Extract the [X, Y] coordinate from the center of the cell holding the provided text.  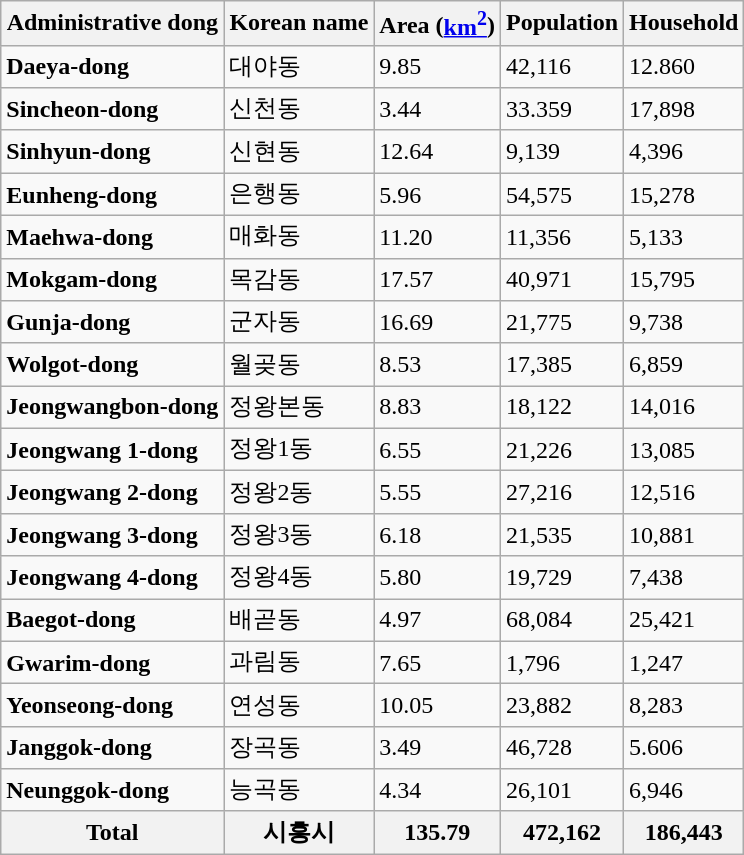
4.34 [438, 790]
Jeongwang 2-dong [112, 492]
17,898 [684, 110]
9.85 [438, 66]
9,738 [684, 322]
정왕4동 [299, 578]
40,971 [562, 280]
Jeongwangbon-dong [112, 408]
4,396 [684, 152]
54,575 [562, 194]
월곶동 [299, 364]
33.359 [562, 110]
14,016 [684, 408]
10,881 [684, 534]
26,101 [562, 790]
Jeongwang 3-dong [112, 534]
Jeongwang 4-dong [112, 578]
정왕3동 [299, 534]
135.79 [438, 832]
Mokgam-dong [112, 280]
8.83 [438, 408]
Administrative dong [112, 24]
Yeonseong-dong [112, 706]
25,421 [684, 620]
8,283 [684, 706]
12.64 [438, 152]
10.05 [438, 706]
5,133 [684, 238]
6.18 [438, 534]
11.20 [438, 238]
Sincheon-dong [112, 110]
6,946 [684, 790]
Maehwa-dong [112, 238]
9,139 [562, 152]
Janggok-dong [112, 748]
매화동 [299, 238]
21,775 [562, 322]
능곡동 [299, 790]
정왕본동 [299, 408]
Population [562, 24]
12,516 [684, 492]
472,162 [562, 832]
15,795 [684, 280]
18,122 [562, 408]
신천동 [299, 110]
23,882 [562, 706]
21,226 [562, 450]
은행동 [299, 194]
신현동 [299, 152]
과림동 [299, 662]
11,356 [562, 238]
4.97 [438, 620]
연성동 [299, 706]
배곧동 [299, 620]
Area (km2) [438, 24]
15,278 [684, 194]
6.55 [438, 450]
13,085 [684, 450]
5.55 [438, 492]
8.53 [438, 364]
Eunheng-dong [112, 194]
목감동 [299, 280]
정왕1동 [299, 450]
Neunggok-dong [112, 790]
군자동 [299, 322]
3.49 [438, 748]
Baegot-dong [112, 620]
186,443 [684, 832]
42,116 [562, 66]
16.69 [438, 322]
Daeya-dong [112, 66]
5.606 [684, 748]
19,729 [562, 578]
17,385 [562, 364]
Wolgot-dong [112, 364]
장곡동 [299, 748]
68,084 [562, 620]
정왕2동 [299, 492]
27,216 [562, 492]
12.860 [684, 66]
5.80 [438, 578]
5.96 [438, 194]
Jeongwang 1-dong [112, 450]
Sinhyun-dong [112, 152]
Korean name [299, 24]
17.57 [438, 280]
3.44 [438, 110]
7,438 [684, 578]
Household [684, 24]
7.65 [438, 662]
1,796 [562, 662]
Gwarim-dong [112, 662]
46,728 [562, 748]
Total [112, 832]
시흥시 [299, 832]
1,247 [684, 662]
6,859 [684, 364]
21,535 [562, 534]
Gunja-dong [112, 322]
대야동 [299, 66]
